Scan for the cell matching the given text and deliver its (X, Y) coordinate at center. 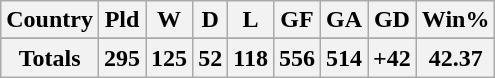
Win% (456, 20)
514 (344, 58)
118 (251, 58)
295 (122, 58)
W (170, 20)
GD (392, 20)
42.37 (456, 58)
Country (50, 20)
Totals (50, 58)
+42 (392, 58)
GF (296, 20)
125 (170, 58)
52 (210, 58)
GA (344, 20)
D (210, 20)
556 (296, 58)
Pld (122, 20)
L (251, 20)
